Capture the cell that displays the provided text and extract its (x, y) central coordinate. 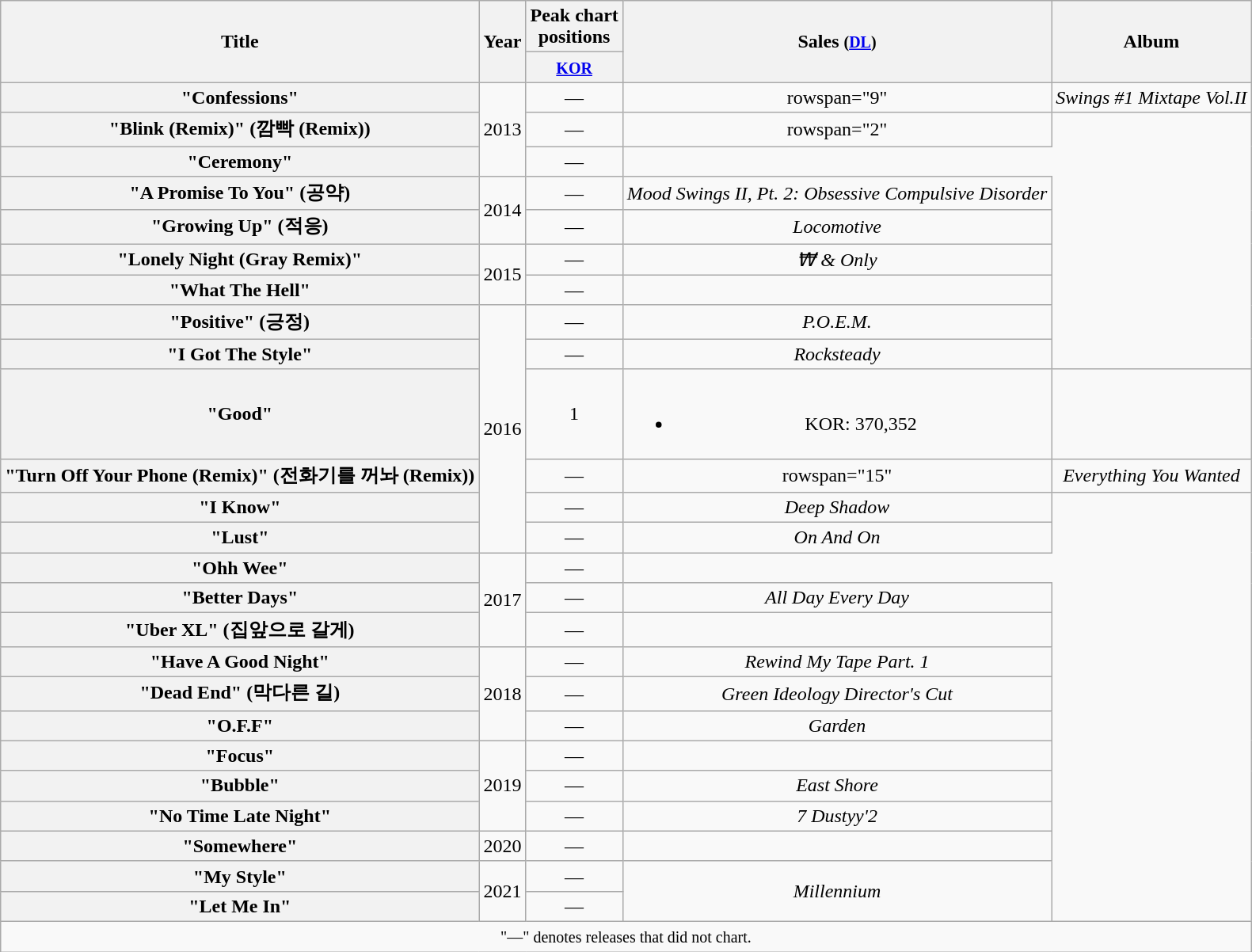
"Confessions" (240, 97)
Album (1151, 41)
Rewind My Tape Part. 1 (836, 661)
"Better Days" (240, 598)
P.O.E.M. (836, 322)
"—" denotes releases that did not chart. (626, 936)
"Ohh Wee" (240, 568)
"Have A Good Night" (240, 661)
"Lust" (240, 538)
2017 (502, 600)
7 Dustyy'2 (836, 816)
rowspan="9" (836, 97)
Year (502, 41)
Swings #1 Mixtape Vol.II (1151, 97)
"Somewhere" (240, 846)
KOR (574, 67)
"Blink (Remix)" (깜빡 (Remix)) (240, 130)
1 (574, 413)
2016 (502, 428)
"I Know" (240, 508)
"Positive" (긍정) (240, 322)
Deep Shadow (836, 508)
Garden (836, 725)
"Let Me In" (240, 906)
rowspan="2" (836, 130)
"Turn Off Your Phone (Remix)" (전화기를 꺼놔 (Remix)) (240, 475)
rowspan="15" (836, 475)
Peak chart positions (574, 27)
"Uber XL" (집앞으로 갈게) (240, 630)
"O.F.F" (240, 725)
2019 (502, 786)
"Ceremony" (240, 161)
Rocksteady (836, 354)
"My Style" (240, 876)
"A Promise To You" (공약) (240, 193)
Locomotive (836, 227)
"Dead End" (막다른 길) (240, 694)
"Good" (240, 413)
All Day Every Day (836, 598)
2020 (502, 846)
₩ & Only (836, 260)
KOR: 370,352 (836, 413)
"Growing Up" (적응) (240, 227)
2015 (502, 275)
Mood Swings II, Pt. 2: Obsessive Compulsive Disorder (836, 193)
Everything You Wanted (1151, 475)
"I Got The Style" (240, 354)
Sales (DL) (836, 41)
2014 (502, 211)
"Lonely Night (Gray Remix)" (240, 260)
Title (240, 41)
2021 (502, 891)
East Shore (836, 786)
2018 (502, 694)
"No Time Late Night" (240, 816)
"Bubble" (240, 786)
Millennium (836, 891)
"What The Hell" (240, 290)
Green Ideology Director's Cut (836, 694)
2013 (502, 130)
On And On (836, 538)
"Focus" (240, 756)
